Return the (X, Y) coordinate for the center point of the cell that contains the specified text.  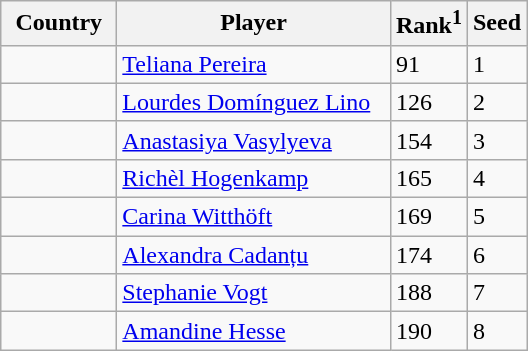
Country (59, 24)
Alexandra Cadanțu (254, 255)
Stephanie Vogt (254, 293)
190 (428, 331)
91 (428, 64)
154 (428, 140)
169 (428, 217)
Rank1 (428, 24)
126 (428, 102)
1 (496, 64)
6 (496, 255)
Anastasiya Vasylyeva (254, 140)
Player (254, 24)
Amandine Hesse (254, 331)
8 (496, 331)
Carina Witthöft (254, 217)
Richèl Hogenkamp (254, 178)
Lourdes Domínguez Lino (254, 102)
3 (496, 140)
188 (428, 293)
5 (496, 217)
174 (428, 255)
4 (496, 178)
Seed (496, 24)
2 (496, 102)
Teliana Pereira (254, 64)
7 (496, 293)
165 (428, 178)
